Locate the cell with the specified text and output its [X, Y] center coordinate. 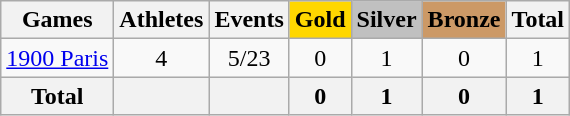
Silver [386, 20]
Events [249, 20]
4 [162, 58]
Games [58, 20]
1900 Paris [58, 58]
Gold [320, 20]
Athletes [162, 20]
5/23 [249, 58]
Bronze [464, 20]
